Capture the cell that displays the provided text and extract its (X, Y) central coordinate. 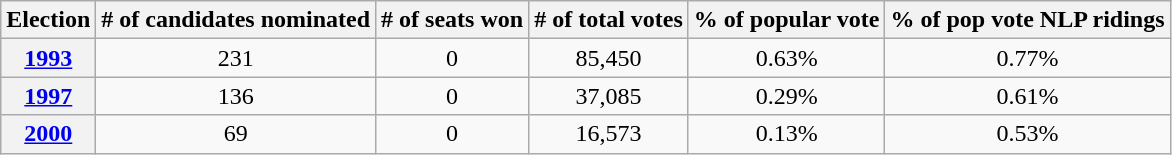
# of candidates nominated (236, 20)
# of total votes (609, 20)
0.61% (1028, 96)
% of popular vote (786, 20)
# of seats won (452, 20)
0.29% (786, 96)
2000 (48, 134)
231 (236, 58)
37,085 (609, 96)
0.63% (786, 58)
1993 (48, 58)
0.13% (786, 134)
69 (236, 134)
16,573 (609, 134)
Election (48, 20)
1997 (48, 96)
% of pop vote NLP ridings (1028, 20)
0.53% (1028, 134)
136 (236, 96)
85,450 (609, 58)
0.77% (1028, 58)
